Locate the cell with the specified text and output its [x, y] center coordinate. 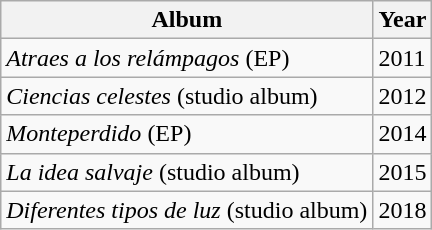
Monteperdido (EP) [187, 134]
2018 [402, 210]
Album [187, 20]
2012 [402, 96]
Atraes a los relámpagos (EP) [187, 58]
Ciencias celestes (studio album) [187, 96]
La idea salvaje (studio album) [187, 172]
2015 [402, 172]
2014 [402, 134]
Year [402, 20]
Diferentes tipos de luz (studio album) [187, 210]
2011 [402, 58]
